Determine the (X, Y) coordinate at the center of the cell enclosing the given text.  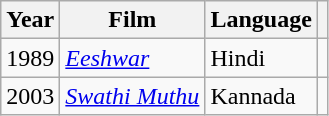
1989 (30, 58)
Film (132, 20)
2003 (30, 96)
Hindi (261, 58)
Year (30, 20)
Swathi Muthu (132, 96)
Language (261, 20)
Kannada (261, 96)
Eeshwar (132, 58)
